Provide the (X, Y) coordinate of the cell's center where the given text is located.  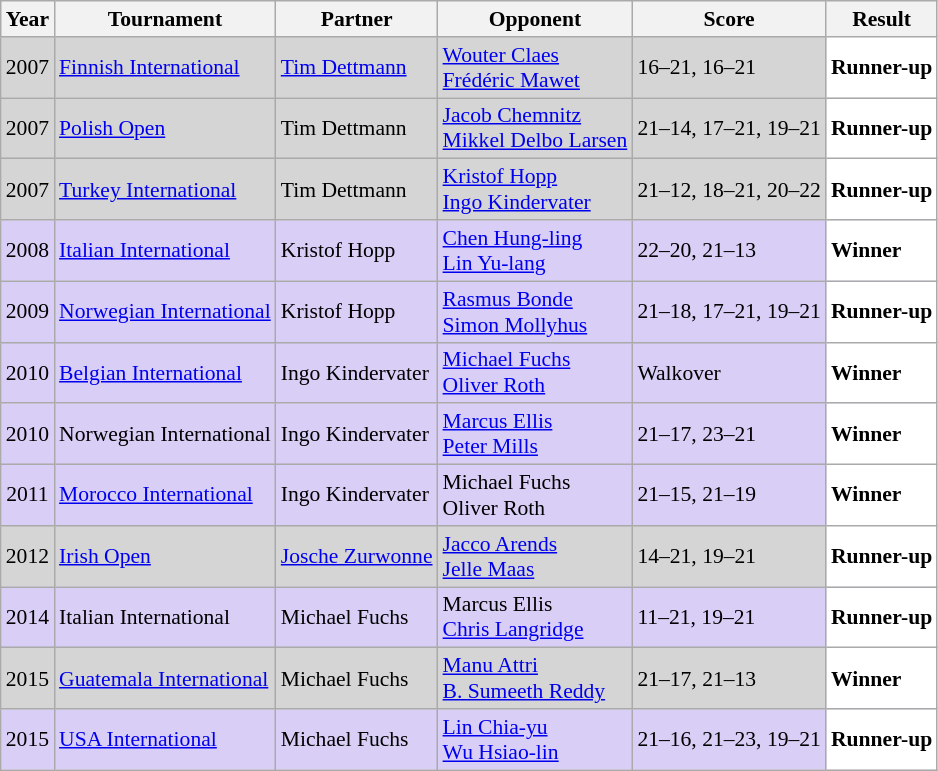
Polish Open (165, 128)
21–15, 21–19 (729, 496)
14–21, 19–21 (729, 556)
Manu Attri B. Sumeeth Reddy (536, 678)
Tournament (165, 19)
Jacco Arends Jelle Maas (536, 556)
Marcus Ellis Chris Langridge (536, 618)
Wouter Claes Frédéric Mawet (536, 68)
2014 (28, 618)
Finnish International (165, 68)
Year (28, 19)
Chen Hung-ling Lin Yu-lang (536, 250)
Irish Open (165, 556)
Lin Chia-yu Wu Hsiao-lin (536, 740)
21–18, 17–21, 19–21 (729, 312)
Walkover (729, 372)
2011 (28, 496)
Rasmus Bonde Simon Mollyhus (536, 312)
2009 (28, 312)
2008 (28, 250)
Jacob Chemnitz Mikkel Delbo Larsen (536, 128)
Partner (357, 19)
Score (729, 19)
16–21, 16–21 (729, 68)
USA International (165, 740)
22–20, 21–13 (729, 250)
11–21, 19–21 (729, 618)
Kristof Hopp Ingo Kindervater (536, 190)
2012 (28, 556)
21–14, 17–21, 19–21 (729, 128)
Opponent (536, 19)
Belgian International (165, 372)
Turkey International (165, 190)
21–12, 18–21, 20–22 (729, 190)
Guatemala International (165, 678)
Josche Zurwonne (357, 556)
21–17, 23–21 (729, 434)
Morocco International (165, 496)
21–17, 21–13 (729, 678)
Marcus Ellis Peter Mills (536, 434)
21–16, 21–23, 19–21 (729, 740)
Result (882, 19)
